Return the [x, y] coordinate for the center point of the cell that contains the specified text.  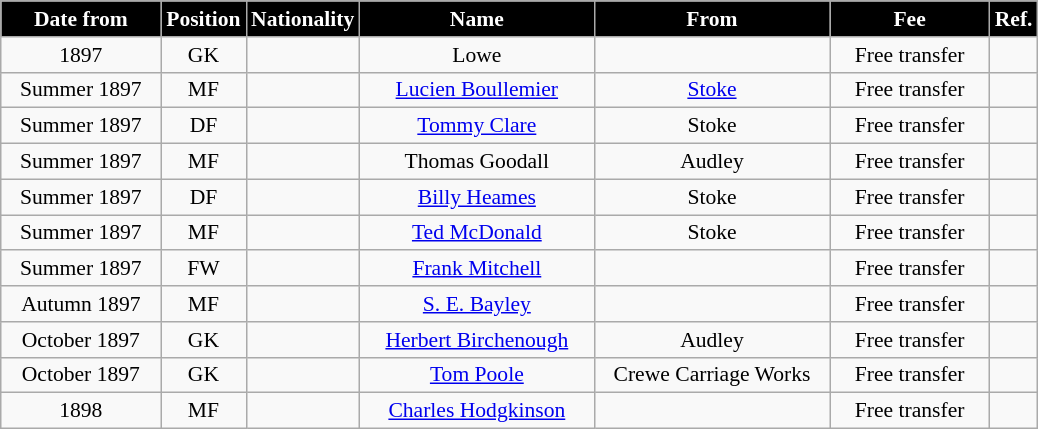
Charles Hodgkinson [476, 411]
Autumn 1897 [81, 304]
Billy Heames [476, 197]
Ref. [1014, 19]
Herbert Birchenough [476, 340]
Lucien Boullemier [476, 90]
Date from [81, 19]
From [712, 19]
Frank Mitchell [476, 269]
Lowe [476, 55]
Tommy Clare [476, 126]
1897 [81, 55]
Fee [910, 19]
Crewe Carriage Works [712, 375]
Position [204, 19]
1898 [81, 411]
Name [476, 19]
Thomas Goodall [476, 162]
FW [204, 269]
Nationality [302, 19]
Tom Poole [476, 375]
Ted McDonald [476, 233]
S. E. Bayley [476, 304]
